Determine the [x, y] coordinate at the center of the cell enclosing the given text.  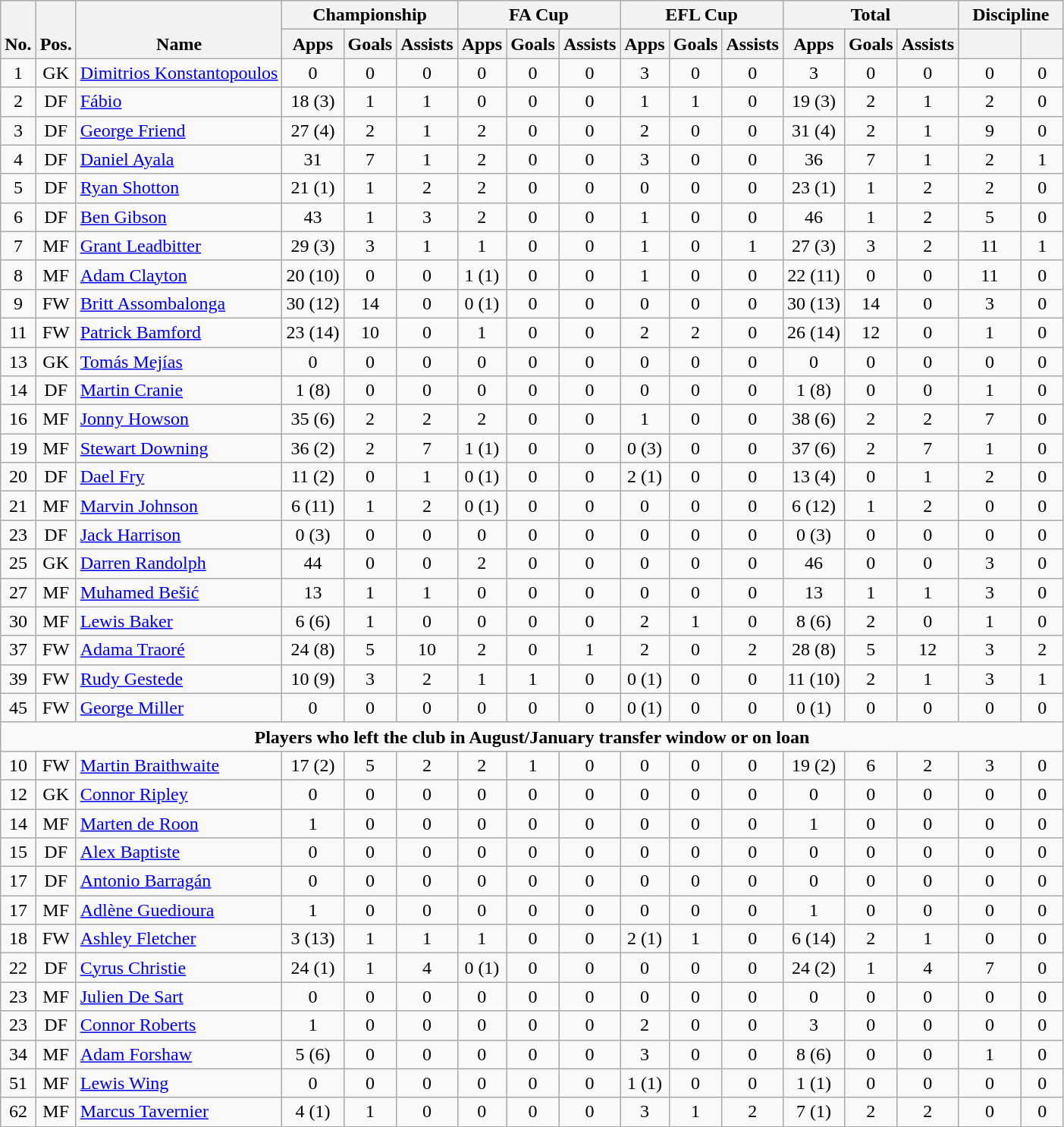
22 (11) [813, 275]
43 [312, 217]
Total [871, 15]
28 (8) [813, 650]
Darren Randolph [179, 563]
4 (1) [312, 1112]
Antonio Barragán [179, 881]
Jonny Howson [179, 419]
22 [18, 968]
10 (9) [312, 679]
39 [18, 679]
Daniel Ayala [179, 159]
45 [18, 708]
Martin Cranie [179, 391]
Adam Forshaw [179, 1054]
Lewis Baker [179, 621]
27 (4) [312, 130]
Connor Roberts [179, 1025]
Grant Leadbitter [179, 246]
Ashley Fletcher [179, 939]
7 (1) [813, 1112]
20 (10) [312, 275]
36 (2) [312, 448]
Marten de Roon [179, 823]
Marcus Tavernier [179, 1112]
21 [18, 506]
George Friend [179, 130]
19 [18, 448]
21 (1) [312, 188]
Championship [370, 15]
Jack Harrison [179, 535]
Julien De Sart [179, 997]
37 [18, 650]
51 [18, 1083]
6 (11) [312, 506]
31 [312, 159]
23 (14) [312, 332]
Britt Assombalonga [179, 303]
13 (4) [813, 477]
8 [18, 275]
FA Cup [538, 15]
Ben Gibson [179, 217]
Lewis Wing [179, 1083]
24 (2) [813, 968]
6 (6) [312, 621]
6 (12) [813, 506]
Adlène Guedioura [179, 910]
Stewart Downing [179, 448]
26 (14) [813, 332]
62 [18, 1112]
Tomás Mejías [179, 362]
30 [18, 621]
Name [179, 30]
35 (6) [312, 419]
38 (6) [813, 419]
Pos. [56, 30]
No. [18, 30]
6 (14) [813, 939]
11 (2) [312, 477]
Players who left the club in August/January transfer window or on loan [532, 736]
31 (4) [813, 130]
44 [312, 563]
Adam Clayton [179, 275]
Discipline [1012, 15]
29 (3) [312, 246]
George Miller [179, 708]
Fábio [179, 102]
3 (13) [312, 939]
17 (2) [312, 765]
11 (10) [813, 679]
30 (12) [312, 303]
Marvin Johnson [179, 506]
23 (1) [813, 188]
18 [18, 939]
Connor Ripley [179, 794]
EFL Cup [702, 15]
Adama Traoré [179, 650]
Rudy Gestede [179, 679]
Muhamed Bešić [179, 592]
24 (1) [312, 968]
34 [18, 1054]
18 (3) [312, 102]
Martin Braithwaite [179, 765]
Dael Fry [179, 477]
27 (3) [813, 246]
Patrick Bamford [179, 332]
Alex Baptiste [179, 852]
37 (6) [813, 448]
16 [18, 419]
Ryan Shotton [179, 188]
19 (3) [813, 102]
Dimitrios Konstantopoulos [179, 73]
30 (13) [813, 303]
20 [18, 477]
Cyrus Christie [179, 968]
24 (8) [312, 650]
19 (2) [813, 765]
15 [18, 852]
36 [813, 159]
5 (6) [312, 1054]
25 [18, 563]
27 [18, 592]
